Search for the cell housing the specified text and yield its [x, y] center coordinate. 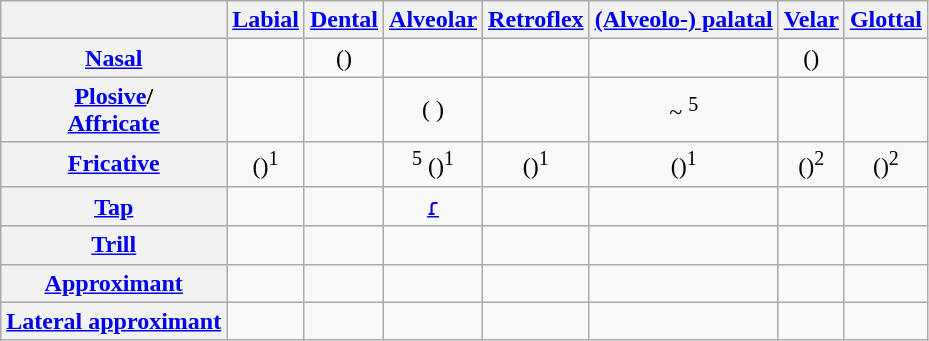
5 ()1 [434, 164]
Plosive/Affricate [114, 110]
Nasal [114, 58]
Alveolar [434, 20]
ɾ [434, 206]
Retroflex [536, 20]
( ) [434, 110]
Tap [114, 206]
Lateral approximant [114, 321]
Velar [811, 20]
Dental [344, 20]
~ 5 [684, 110]
Trill [114, 245]
Approximant [114, 283]
(Alveolo-) palatal [684, 20]
Fricative [114, 164]
Labial [266, 20]
Glottal [886, 20]
